Locate the cell with the specified text and output its (x, y) center coordinate. 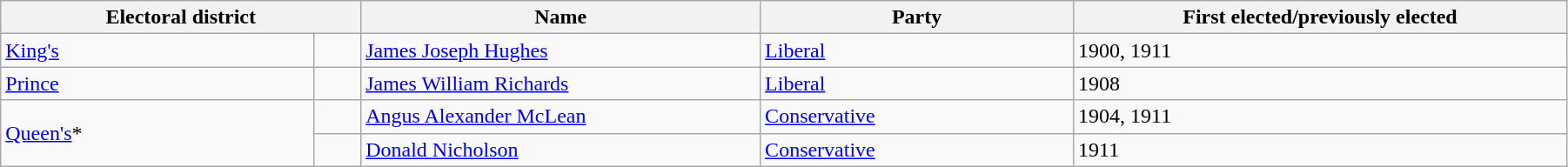
1900, 1911 (1321, 50)
Queen's* (157, 133)
1904, 1911 (1321, 117)
Name (560, 17)
1911 (1321, 150)
Electoral district (181, 17)
1908 (1321, 83)
Angus Alexander McLean (560, 117)
King's (157, 50)
Prince (157, 83)
James William Richards (560, 83)
Donald Nicholson (560, 150)
Party (917, 17)
James Joseph Hughes (560, 50)
First elected/previously elected (1321, 17)
